Identify which cell holds the provided text, then report its [X, Y] central coordinate. 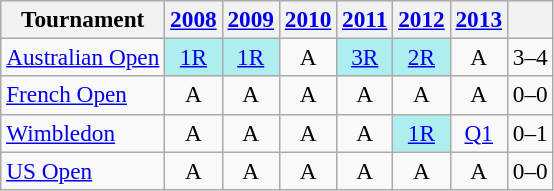
2010 [308, 19]
2013 [478, 19]
Wimbledon [83, 133]
3–4 [530, 57]
2008 [194, 19]
2R [422, 57]
0–1 [530, 133]
Australian Open [83, 57]
French Open [83, 95]
2012 [422, 19]
3R [365, 57]
2009 [250, 19]
Q1 [478, 133]
2011 [365, 19]
Tournament [83, 19]
US Open [83, 170]
